Output the [x, y] coordinate of the center of the cell containing the given text.  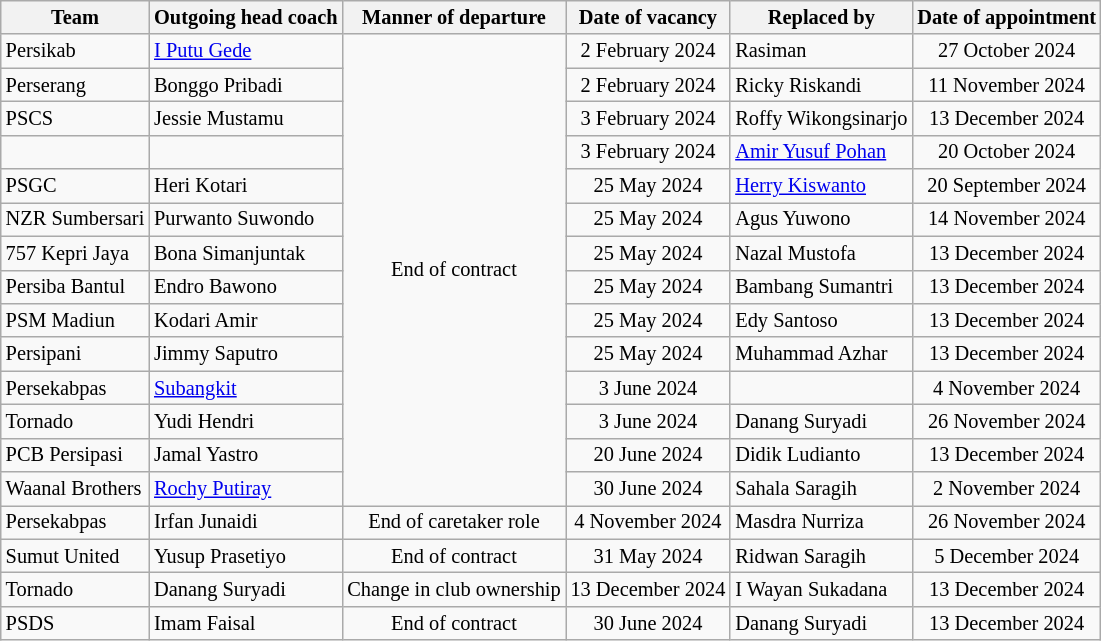
PSDS [75, 623]
Purwanto Suwondo [246, 219]
Jimmy Saputro [246, 354]
Nazal Mustofa [821, 253]
Outgoing head coach [246, 17]
Perserang [75, 85]
Sahala Saragih [821, 489]
Heri Kotari [246, 186]
Team [75, 17]
Bonggo Pribadi [246, 85]
Manner of departure [454, 17]
End of caretaker role [454, 522]
27 October 2024 [1006, 51]
Date of appointment [1006, 17]
Ricky Riskandi [821, 85]
Persipani [75, 354]
Sumut United [75, 556]
Imam Faisal [246, 623]
Subangkit [246, 388]
20 June 2024 [648, 455]
2 November 2024 [1006, 489]
20 October 2024 [1006, 152]
Yusup Prasetiyo [246, 556]
Persiba Bantul [75, 287]
Herry Kiswanto [821, 186]
Amir Yusuf Pohan [821, 152]
Bambang Sumantri [821, 287]
31 May 2024 [648, 556]
Didik Ludianto [821, 455]
Kodari Amir [246, 320]
Persikab [75, 51]
5 December 2024 [1006, 556]
Roffy Wikongsinarjo [821, 118]
Replaced by [821, 17]
NZR Sumbersari [75, 219]
11 November 2024 [1006, 85]
Irfan Junaidi [246, 522]
Edy Santoso [821, 320]
20 September 2024 [1006, 186]
Bona Simanjuntak [246, 253]
I Wayan Sukadana [821, 589]
Endro Bawono [246, 287]
Jessie Mustamu [246, 118]
14 November 2024 [1006, 219]
Change in club ownership [454, 589]
Masdra Nurriza [821, 522]
757 Kepri Jaya [75, 253]
Ridwan Saragih [821, 556]
Muhammad Azhar [821, 354]
Rochy Putiray [246, 489]
PSM Madiun [75, 320]
Jamal Yastro [246, 455]
PSGC [75, 186]
PCB Persipasi [75, 455]
Yudi Hendri [246, 421]
Date of vacancy [648, 17]
I Putu Gede [246, 51]
Agus Yuwono [821, 219]
Rasiman [821, 51]
PSCS [75, 118]
Waanal Brothers [75, 489]
